Return the (X, Y) coordinate for the center point of the cell that contains the specified text.  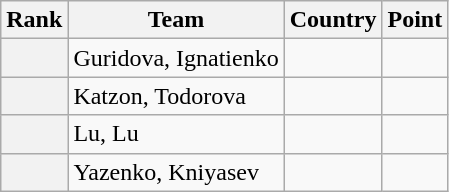
Guridova, Ignatienko (176, 58)
Point (415, 20)
Team (176, 20)
Lu, Lu (176, 134)
Rank (34, 20)
Yazenko, Kniyasev (176, 172)
Country (333, 20)
Katzon, Todorova (176, 96)
